Extract the (x, y) coordinate from the center of the cell holding the provided text.  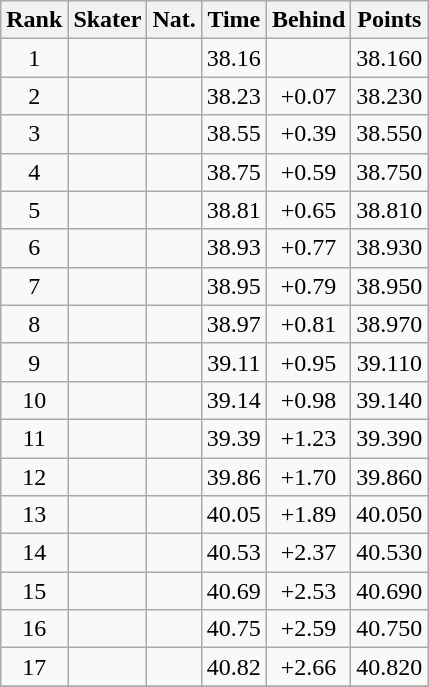
+0.39 (308, 134)
40.750 (390, 629)
+0.77 (308, 248)
38.950 (390, 286)
38.81 (234, 210)
38.930 (390, 248)
38.93 (234, 248)
40.690 (390, 591)
38.16 (234, 58)
Nat. (174, 20)
40.75 (234, 629)
3 (34, 134)
39.390 (390, 438)
40.820 (390, 667)
39.39 (234, 438)
38.550 (390, 134)
10 (34, 400)
40.05 (234, 515)
39.110 (390, 362)
38.970 (390, 324)
17 (34, 667)
13 (34, 515)
+0.98 (308, 400)
38.55 (234, 134)
38.75 (234, 172)
40.050 (390, 515)
38.230 (390, 96)
38.97 (234, 324)
+2.59 (308, 629)
Time (234, 20)
2 (34, 96)
+1.23 (308, 438)
+2.37 (308, 553)
39.140 (390, 400)
39.86 (234, 477)
9 (34, 362)
40.530 (390, 553)
+0.65 (308, 210)
40.82 (234, 667)
Rank (34, 20)
1 (34, 58)
+0.81 (308, 324)
12 (34, 477)
+0.59 (308, 172)
+0.79 (308, 286)
15 (34, 591)
38.750 (390, 172)
38.23 (234, 96)
+0.07 (308, 96)
6 (34, 248)
+2.66 (308, 667)
Points (390, 20)
40.53 (234, 553)
5 (34, 210)
Skater (108, 20)
7 (34, 286)
11 (34, 438)
+1.89 (308, 515)
16 (34, 629)
38.95 (234, 286)
4 (34, 172)
Behind (308, 20)
39.860 (390, 477)
14 (34, 553)
38.160 (390, 58)
39.14 (234, 400)
8 (34, 324)
40.69 (234, 591)
+1.70 (308, 477)
+2.53 (308, 591)
38.810 (390, 210)
+0.95 (308, 362)
39.11 (234, 362)
